Return [X, Y] of the center of cell containing provided text 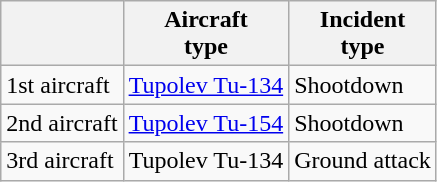
Ground attack [363, 161]
Aircrafttype [206, 34]
Incidenttype [363, 34]
Tupolev Tu-154 [206, 123]
3rd aircraft [62, 161]
1st aircraft [62, 85]
2nd aircraft [62, 123]
